Locate the cell with the specified text and output its (x, y) center coordinate. 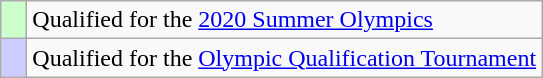
Qualified for the Olympic Qualification Tournament (284, 58)
Qualified for the 2020 Summer Olympics (284, 20)
